Identify which cell holds the provided text, then report its (x, y) central coordinate. 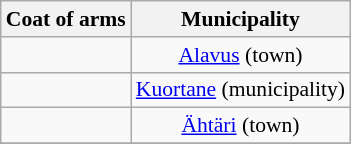
Ähtäri (town) (240, 126)
Coat of arms (66, 19)
Kuortane (municipality) (240, 90)
Municipality (240, 19)
Alavus (town) (240, 55)
